Locate the cell with the specified text and output its [x, y] center coordinate. 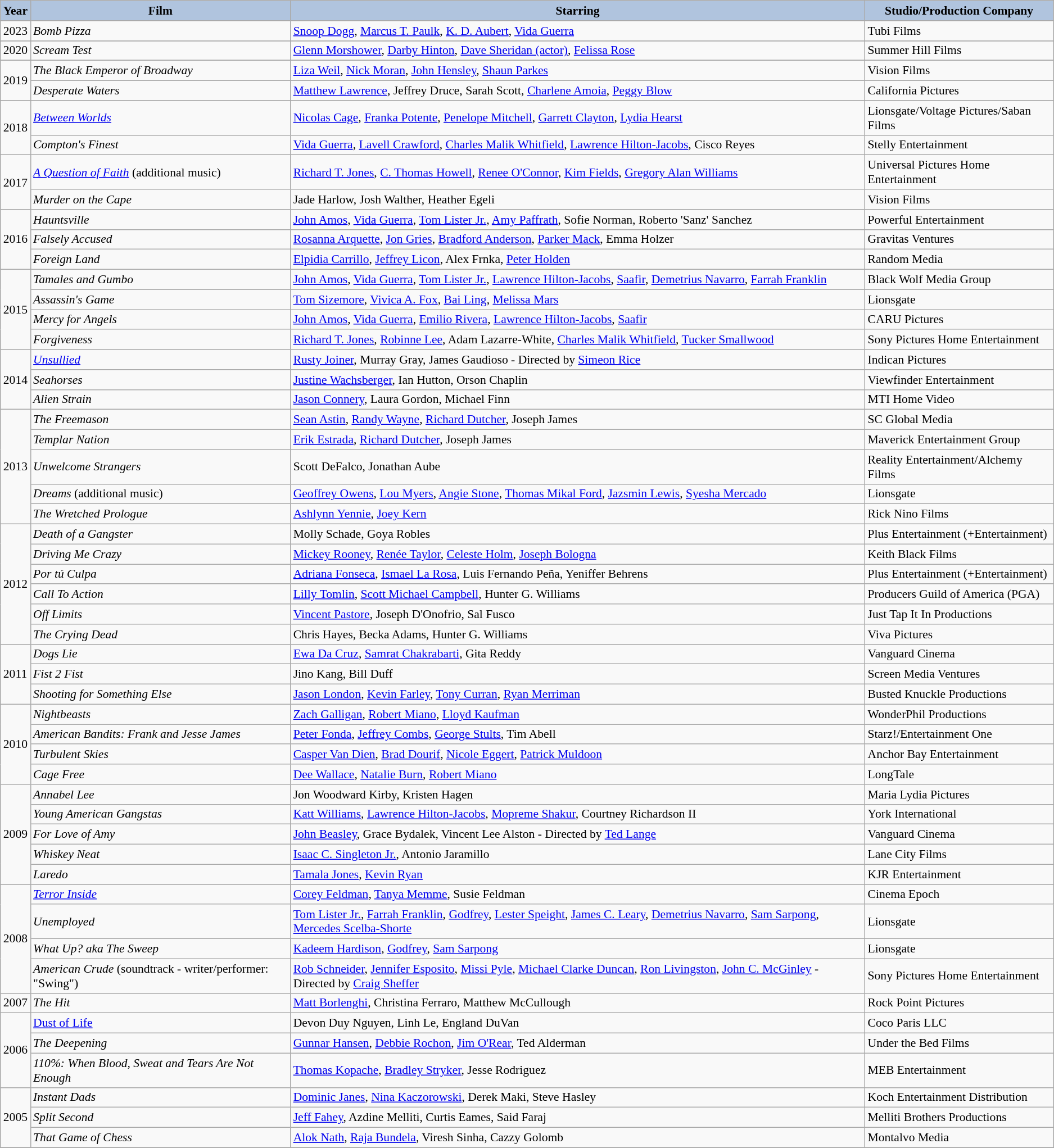
Rick Nino Films [959, 514]
Dogs Lie [161, 654]
Murder on the Cape [161, 199]
Death of a Gangster [161, 534]
Producers Guild of America (PGA) [959, 595]
Universal Pictures Home Entertainment [959, 172]
Corey Feldman, Tanya Memme, Susie Feldman [578, 895]
The Wretched Prologue [161, 514]
Between Worlds [161, 118]
Unwelcome Strangers [161, 466]
Starz!/Entertainment One [959, 734]
John Amos, Vida Guerra, Tom Lister Jr., Lawrence Hilton-Jacobs, Saafir, Demetrius Navarro, Farrah Franklin [578, 280]
Jason London, Kevin Farley, Tony Curran, Ryan Merriman [578, 695]
Coco Paris LLC [959, 1023]
Young American Gangstas [161, 814]
Vincent Pastore, Joseph D'Onofrio, Sal Fusco [578, 614]
Terror Inside [161, 895]
American Bandits: Frank and Jesse James [161, 734]
2020 [16, 51]
Montalvo Media [959, 1138]
2008 [16, 939]
110%: When Blood, Sweat and Tears Are Not Enough [161, 1070]
That Game of Chess [161, 1138]
Ewa Da Cruz, Samrat Chakrabarti, Gita Reddy [578, 654]
Stelly Entertainment [959, 145]
2017 [16, 182]
John Amos, Vida Guerra, Emilio Rivera, Lawrence Hilton-Jacobs, Saafir [578, 320]
American Crude (soundtrack - writer/performer: "Swing") [161, 975]
2013 [16, 467]
Foreign Land [161, 260]
Lionsgate/Voltage Pictures/Saban Films [959, 118]
Studio/Production Company [959, 11]
Summer Hill Films [959, 51]
Peter Fonda, Jeffrey Combs, George Stults, Tim Abell [578, 734]
Rob Schneider, Jennifer Esposito, Missi Pyle, Michael Clarke Duncan, Ron Livingston, John C. McGinley - Directed by Craig Sheffer [578, 975]
Melliti Brothers Productions [959, 1118]
Tom Lister Jr., Farrah Franklin, Godfrey, Lester Speight, James C. Leary, Demetrius Navarro, Sam Sarpong, Mercedes Scelba-Shorte [578, 922]
Maverick Entertainment Group [959, 440]
2011 [16, 674]
Adriana Fonseca, Ismael La Rosa, Luis Fernando Peña, Yeniffer Behrens [578, 574]
Lane City Films [959, 855]
Reality Entertainment/Alchemy Films [959, 466]
Bomb Pizza [161, 31]
2015 [16, 310]
Random Media [959, 260]
Jason Connery, Laura Gordon, Michael Finn [578, 400]
The Freemason [161, 420]
Rosanna Arquette, Jon Gries, Bradford Anderson, Parker Mack, Emma Holzer [578, 239]
Seahorses [161, 380]
York International [959, 814]
Jino Kang, Bill Duff [578, 674]
CARU Pictures [959, 320]
Ashlynn Yennie, Joey Kern [578, 514]
Devon Duy Nguyen, Linh Le, England DuVan [578, 1023]
Katt Williams, Lawrence Hilton-Jacobs, Mopreme Shakur, Courtney Richardson II [578, 814]
Snoop Dogg, Marcus T. Paulk, K. D. Aubert, Vida Guerra [578, 31]
Tamala Jones, Kevin Ryan [578, 874]
Viewfinder Entertainment [959, 380]
Glenn Morshower, Darby Hinton, Dave Sheridan (actor), Felissa Rose [578, 51]
2012 [16, 584]
Whiskey Neat [161, 855]
Compton's Finest [161, 145]
Indican Pictures [959, 360]
Nightbeasts [161, 714]
2014 [16, 380]
Shooting for Something Else [161, 695]
Matthew Lawrence, Jeffrey Druce, Sarah Scott, Charlene Amoia, Peggy Blow [578, 91]
Tubi Films [959, 31]
Thomas Kopache, Bradley Stryker, Jesse Rodriguez [578, 1070]
Vida Guerra, Lavell Crawford, Charles Malik Whitfield, Lawrence Hilton-Jacobs, Cisco Reyes [578, 145]
Dominic Janes, Nina Kaczorowski, Derek Maki, Steve Hasley [578, 1097]
Liza Weil, Nick Moran, John Hensley, Shaun Parkes [578, 71]
Dee Wallace, Natalie Burn, Robert Miano [578, 774]
Desperate Waters [161, 91]
Turbulent Skies [161, 755]
Powerful Entertainment [959, 220]
Kadeem Hardison, Godfrey, Sam Sarpong [578, 949]
Unemployed [161, 922]
The Black Emperor of Broadway [161, 71]
2019 [16, 81]
Jeff Fahey, Azdine Melliti, Curtis Eames, Said Faraj [578, 1118]
Por tú Culpa [161, 574]
MTI Home Video [959, 400]
Keith Black Films [959, 554]
MEB Entertainment [959, 1070]
2023 [16, 31]
Casper Van Dien, Brad Dourif, Nicole Eggert, Patrick Muldoon [578, 755]
Maria Lydia Pictures [959, 795]
Black Wolf Media Group [959, 280]
Tom Sizemore, Vivica A. Fox, Bai Ling, Melissa Mars [578, 300]
Chris Hayes, Becka Adams, Hunter G. Williams [578, 634]
Cinema Epoch [959, 895]
Lilly Tomlin, Scott Michael Campbell, Hunter G. Williams [578, 595]
Instant Dads [161, 1097]
Scott DeFalco, Jonathan Aube [578, 466]
Dreams (additional music) [161, 494]
Gunnar Hansen, Debbie Rochon, Jim O'Rear, Ted Alderman [578, 1043]
Rusty Joiner, Murray Gray, James Gaudioso - Directed by Simeon Rice [578, 360]
Viva Pictures [959, 634]
SC Global Media [959, 420]
Molly Schade, Goya Robles [578, 534]
Geoffrey Owens, Lou Myers, Angie Stone, Thomas Mikal Ford, Jazsmin Lewis, Syesha Mercado [578, 494]
The Hit [161, 1003]
Dust of Life [161, 1023]
Starring [578, 11]
Nicolas Cage, Franka Potente, Penelope Mitchell, Garrett Clayton, Lydia Hearst [578, 118]
California Pictures [959, 91]
Mercy for Angels [161, 320]
Falsely Accused [161, 239]
The Deepening [161, 1043]
A Question of Faith (additional music) [161, 172]
Tamales and Gumbo [161, 280]
Laredo [161, 874]
Alien Strain [161, 400]
Koch Entertainment Distribution [959, 1097]
Jon Woodward Kirby, Kristen Hagen [578, 795]
Fist 2 Fist [161, 674]
2009 [16, 834]
Cage Free [161, 774]
2018 [16, 128]
LongTale [959, 774]
Matt Borlenghi, Christina Ferraro, Matthew McCullough [578, 1003]
Annabel Lee [161, 795]
KJR Entertainment [959, 874]
Assassin's Game [161, 300]
Rock Point Pictures [959, 1003]
Richard T. Jones, C. Thomas Howell, Renee O'Connor, Kim Fields, Gregory Alan Williams [578, 172]
Sean Astin, Randy Wayne, Richard Dutcher, Joseph James [578, 420]
Zach Galligan, Robert Miano, Lloyd Kaufman [578, 714]
Split Second [161, 1118]
Templar Nation [161, 440]
Erik Estrada, Richard Dutcher, Joseph James [578, 440]
WonderPhil Productions [959, 714]
Scream Test [161, 51]
Busted Knuckle Productions [959, 695]
John Amos, Vida Guerra, Tom Lister Jr., Amy Paffrath, Sofie Norman, Roberto 'Sanz' Sanchez [578, 220]
Richard T. Jones, Robinne Lee, Adam Lazarre-White, Charles Malik Whitfield, Tucker Smallwood [578, 340]
Driving Me Crazy [161, 554]
Jade Harlow, Josh Walther, Heather Egeli [578, 199]
Elpidia Carrillo, Jeffrey Licon, Alex Frnka, Peter Holden [578, 260]
Alok Nath, Raja Bundela, Viresh Sinha, Cazzy Golomb [578, 1138]
Unsullied [161, 360]
The Crying Dead [161, 634]
Call To Action [161, 595]
Off Limits [161, 614]
Justine Wachsberger, Ian Hutton, Orson Chaplin [578, 380]
Gravitas Ventures [959, 239]
Hauntsville [161, 220]
What Up? aka The Sweep [161, 949]
2010 [16, 744]
Forgiveness [161, 340]
Isaac C. Singleton Jr., Antonio Jaramillo [578, 855]
2006 [16, 1050]
Just Tap It In Productions [959, 614]
John Beasley, Grace Bydalek, Vincent Lee Alston - Directed by Ted Lange [578, 834]
For Love of Amy [161, 834]
2005 [16, 1117]
Year [16, 11]
Under the Bed Films [959, 1043]
Anchor Bay Entertainment [959, 755]
Film [161, 11]
2016 [16, 239]
2007 [16, 1003]
Mickey Rooney, Renée Taylor, Celeste Holm, Joseph Bologna [578, 554]
Screen Media Ventures [959, 674]
